Provide the [x, y] coordinate of the cell's center where the given text is located.  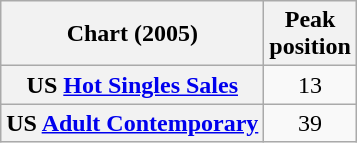
US Hot Singles Sales [132, 85]
13 [310, 85]
39 [310, 123]
Chart (2005) [132, 34]
US Adult Contemporary [132, 123]
Peakposition [310, 34]
